Pinpoint the cell where the given text exists, returning its (x, y) midpoint coordinate. 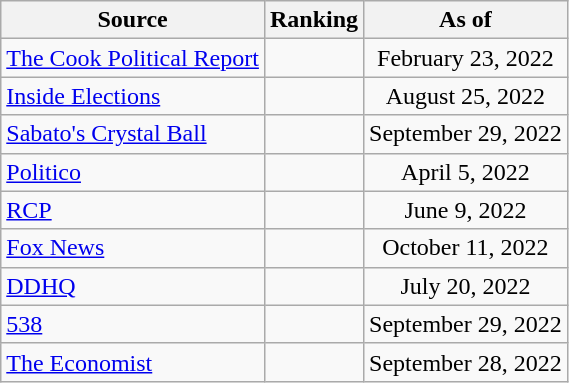
Inside Elections (133, 96)
Sabato's Crystal Ball (133, 134)
June 9, 2022 (466, 210)
July 20, 2022 (466, 286)
Source (133, 20)
DDHQ (133, 286)
The Cook Political Report (133, 58)
Ranking (314, 20)
February 23, 2022 (466, 58)
538 (133, 324)
August 25, 2022 (466, 96)
As of (466, 20)
April 5, 2022 (466, 172)
Politico (133, 172)
Fox News (133, 248)
RCP (133, 210)
The Economist (133, 362)
October 11, 2022 (466, 248)
September 28, 2022 (466, 362)
